Find where the given text appears and provide that cell's center as (X, Y) coordinate. 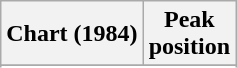
Peakposition (189, 34)
Chart (1984) (72, 34)
